Identify which cell holds the provided text, then report its (X, Y) central coordinate. 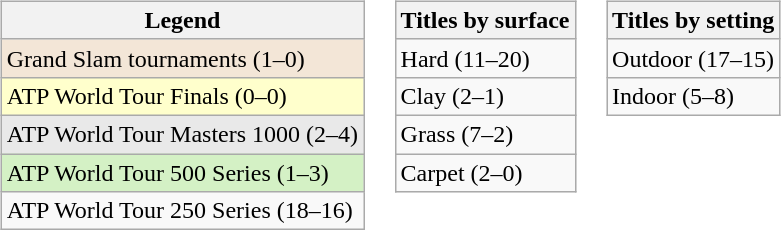
Outdoor (17–15) (694, 58)
Grass (7–2) (485, 134)
ATP World Tour Masters 1000 (2–4) (182, 134)
ATP World Tour Finals (0–0) (182, 96)
Titles by setting (694, 20)
Indoor (5–8) (694, 96)
Hard (11–20) (485, 58)
Grand Slam tournaments (1–0) (182, 58)
ATP World Tour 250 Series (18–16) (182, 211)
ATP World Tour 500 Series (1–3) (182, 173)
Titles by surface (485, 20)
Legend (182, 20)
Clay (2–1) (485, 96)
Carpet (2–0) (485, 173)
